Provide the [X, Y] coordinate of the cell's center where the given text is located.  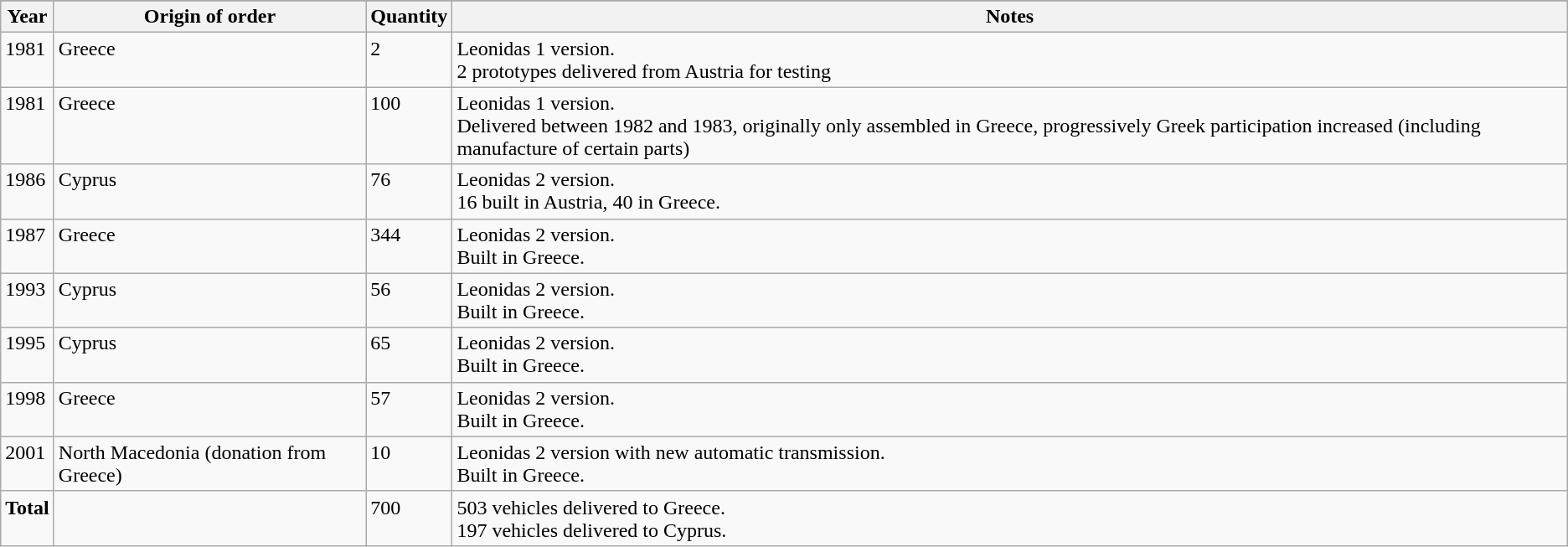
700 [409, 518]
2001 [28, 464]
1995 [28, 355]
2 [409, 60]
56 [409, 300]
76 [409, 191]
Leonidas 1 version. 2 prototypes delivered from Austria for testing [1010, 60]
1998 [28, 409]
Quantity [409, 17]
Leonidas 2 version. 16 built in Austria, 40 in Greece. [1010, 191]
Total [28, 518]
Year [28, 17]
344 [409, 246]
10 [409, 464]
503 vehicles delivered to Greece.197 vehicles delivered to Cyprus. [1010, 518]
Notes [1010, 17]
Origin of order [209, 17]
65 [409, 355]
1987 [28, 246]
North Macedonia (donation from Greece) [209, 464]
1986 [28, 191]
1993 [28, 300]
100 [409, 126]
Leonidas 2 version with new automatic transmission.Built in Greece. [1010, 464]
57 [409, 409]
